Locate the cell with the specified text and output its [x, y] center coordinate. 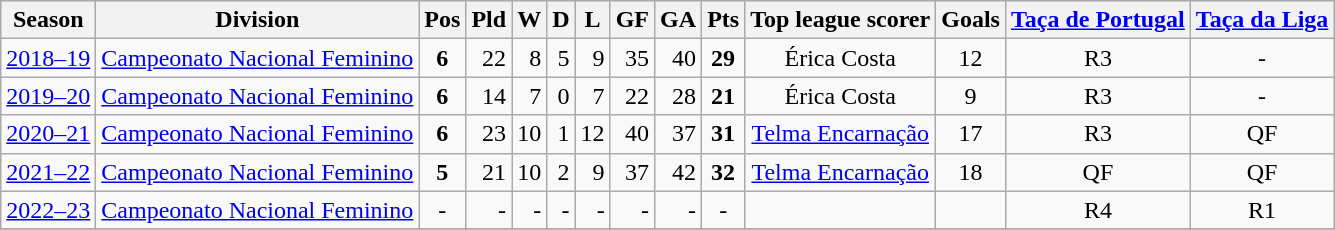
Season [48, 20]
2 [561, 172]
2019–20 [48, 96]
W [530, 20]
29 [724, 58]
Pts [724, 20]
Goals [971, 20]
2018–19 [48, 58]
R4 [1098, 210]
42 [678, 172]
Taça de Portugal [1098, 20]
Pld [489, 20]
L [592, 20]
18 [971, 172]
1 [561, 134]
Taça da Liga [1262, 20]
23 [489, 134]
GA [678, 20]
14 [489, 96]
0 [561, 96]
35 [632, 58]
Top league scorer [840, 20]
GF [632, 20]
2020–21 [48, 134]
Pos [442, 20]
Division [258, 20]
2021–22 [48, 172]
2022–23 [48, 210]
31 [724, 134]
28 [678, 96]
8 [530, 58]
R1 [1262, 210]
17 [971, 134]
32 [724, 172]
D [561, 20]
